From the cell containing the given text, extract its center point as [X, Y] coordinate. 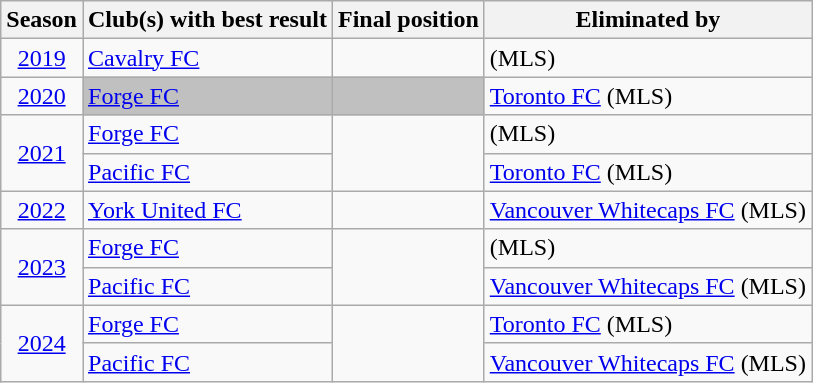
Eliminated by [648, 20]
Season [42, 20]
Cavalry FC [207, 58]
2024 [42, 343]
2023 [42, 267]
2022 [42, 210]
2019 [42, 58]
Final position [408, 20]
York United FC [207, 210]
Club(s) with best result [207, 20]
2021 [42, 153]
2020 [42, 96]
